Extract the (X, Y) coordinate from the center of the cell holding the provided text.  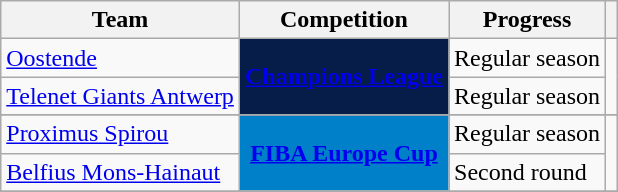
Progress (528, 20)
Competition (344, 20)
Proximus Spirou (120, 134)
Oostende (120, 58)
Belfius Mons-Hainaut (120, 172)
Telenet Giants Antwerp (120, 96)
Second round (528, 172)
FIBA Europe Cup (344, 153)
Team (120, 20)
Champions League (344, 77)
